Capture the cell that displays the provided text and extract its (X, Y) central coordinate. 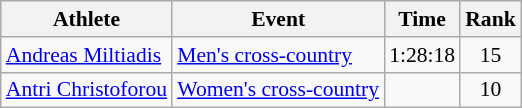
1:28:18 (422, 55)
Time (422, 19)
Women's cross-country (278, 90)
Athlete (86, 19)
Antri Christoforou (86, 90)
Event (278, 19)
15 (490, 55)
Rank (490, 19)
Andreas Miltiadis (86, 55)
10 (490, 90)
Men's cross-country (278, 55)
